Return (x, y) of the center of cell containing provided text 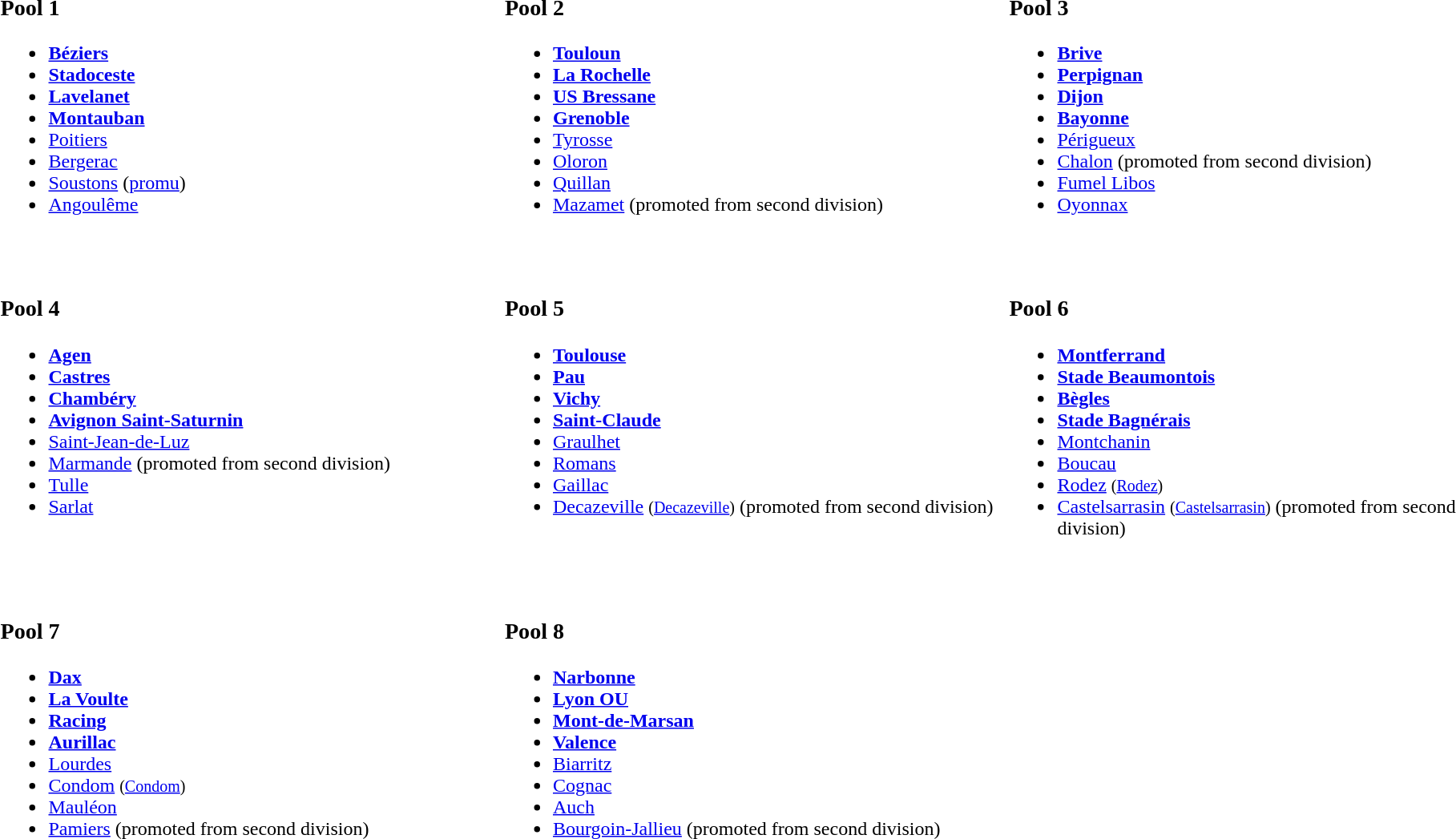
Pool 5ToulousePauVichySaint-ClaudeGraulhetRomansGaillacDecazeville (Decazeville) (promoted from second division) (749, 404)
